Pinpoint the cell where the given text exists, returning its (X, Y) midpoint coordinate. 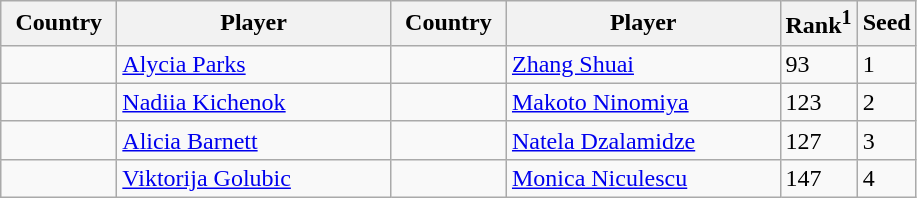
2 (886, 102)
Natela Dzalamidze (643, 140)
127 (818, 140)
Rank1 (818, 24)
93 (818, 64)
Zhang Shuai (643, 64)
Nadiia Kichenok (254, 102)
147 (818, 178)
123 (818, 102)
Monica Niculescu (643, 178)
Seed (886, 24)
Alycia Parks (254, 64)
4 (886, 178)
Makoto Ninomiya (643, 102)
3 (886, 140)
Viktorija Golubic (254, 178)
Alicia Barnett (254, 140)
1 (886, 64)
